From the cell containing the given text, extract its center point as (X, Y) coordinate. 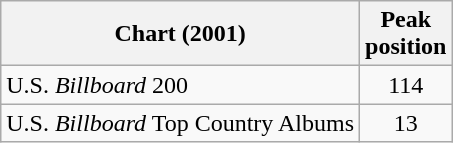
U.S. Billboard Top Country Albums (180, 123)
U.S. Billboard 200 (180, 85)
Peakposition (406, 34)
13 (406, 123)
Chart (2001) (180, 34)
114 (406, 85)
